For the text-containing cell, return its midpoint in [X, Y] coordinate format. 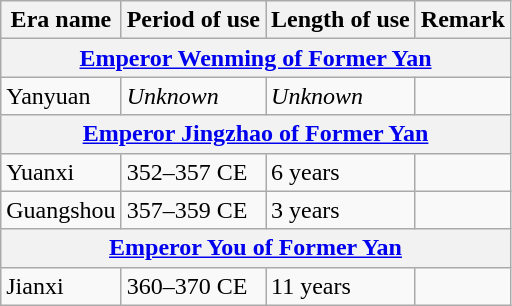
Yanyuan [61, 96]
Emperor You of Former Yan [256, 248]
Jianxi [61, 286]
Yuanxi [61, 172]
360–370 CE [193, 286]
352–357 CE [193, 172]
Period of use [193, 20]
11 years [341, 286]
Emperor Jingzhao of Former Yan [256, 134]
Remark [462, 20]
6 years [341, 172]
Length of use [341, 20]
3 years [341, 210]
357–359 CE [193, 210]
Era name [61, 20]
Guangshou [61, 210]
Emperor Wenming of Former Yan [256, 58]
